Scan for the cell matching the given text and deliver its [x, y] coordinate at center. 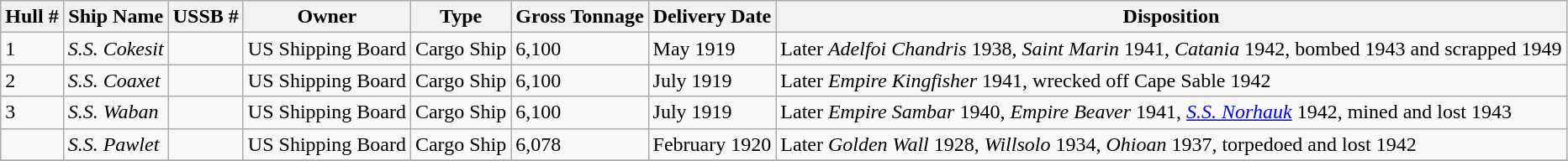
February 1920 [712, 144]
S.S. Pawlet [116, 144]
3 [32, 112]
Later Empire Kingfisher 1941, wrecked off Cape Sable 1942 [1171, 80]
S.S. Cokesit [116, 49]
S.S. Waban [116, 112]
USSB # [205, 17]
S.S. Coaxet [116, 80]
Delivery Date [712, 17]
6,078 [580, 144]
Type [461, 17]
Later Empire Sambar 1940, Empire Beaver 1941, S.S. Norhauk 1942, mined and lost 1943 [1171, 112]
Later Golden Wall 1928, Willsolo 1934, Ohioan 1937, torpedoed and lost 1942 [1171, 144]
2 [32, 80]
Disposition [1171, 17]
Later Adelfoi Chandris 1938, Saint Marin 1941, Catania 1942, bombed 1943 and scrapped 1949 [1171, 49]
Owner [326, 17]
Ship Name [116, 17]
Hull # [32, 17]
May 1919 [712, 49]
Gross Tonnage [580, 17]
1 [32, 49]
